Search for the cell housing the specified text and yield its [x, y] center coordinate. 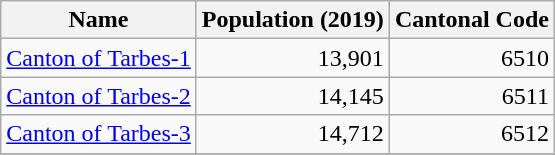
Canton of Tarbes-1 [99, 58]
13,901 [292, 58]
Cantonal Code [472, 20]
Name [99, 20]
14,145 [292, 96]
6511 [472, 96]
Canton of Tarbes-2 [99, 96]
6510 [472, 58]
Population (2019) [292, 20]
6512 [472, 134]
14,712 [292, 134]
Canton of Tarbes-3 [99, 134]
